Search for the cell housing the specified text and yield its (X, Y) center coordinate. 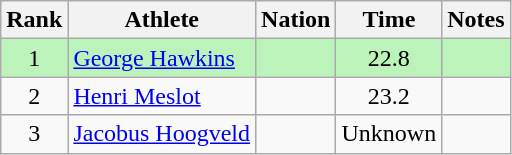
3 (34, 134)
Unknown (389, 134)
Nation (296, 20)
Notes (476, 20)
22.8 (389, 58)
Henri Meslot (162, 96)
George Hawkins (162, 58)
Rank (34, 20)
Athlete (162, 20)
Jacobus Hoogveld (162, 134)
2 (34, 96)
1 (34, 58)
Time (389, 20)
23.2 (389, 96)
